Determine the (x, y) coordinate at the center of the cell enclosing the given text.  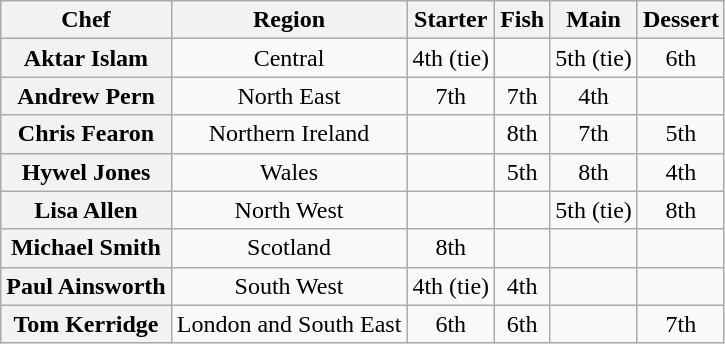
Hywel Jones (86, 172)
Northern Ireland (289, 134)
Lisa Allen (86, 210)
North East (289, 96)
Tom Kerridge (86, 324)
Main (594, 20)
London and South East (289, 324)
Chris Fearon (86, 134)
South West (289, 286)
Wales (289, 172)
Region (289, 20)
Starter (451, 20)
Chef (86, 20)
Michael Smith (86, 248)
Scotland (289, 248)
Central (289, 58)
Andrew Pern (86, 96)
Paul Ainsworth (86, 286)
Dessert (680, 20)
Fish (522, 20)
Aktar Islam (86, 58)
North West (289, 210)
